Identify which cell holds the provided text, then report its [X, Y] central coordinate. 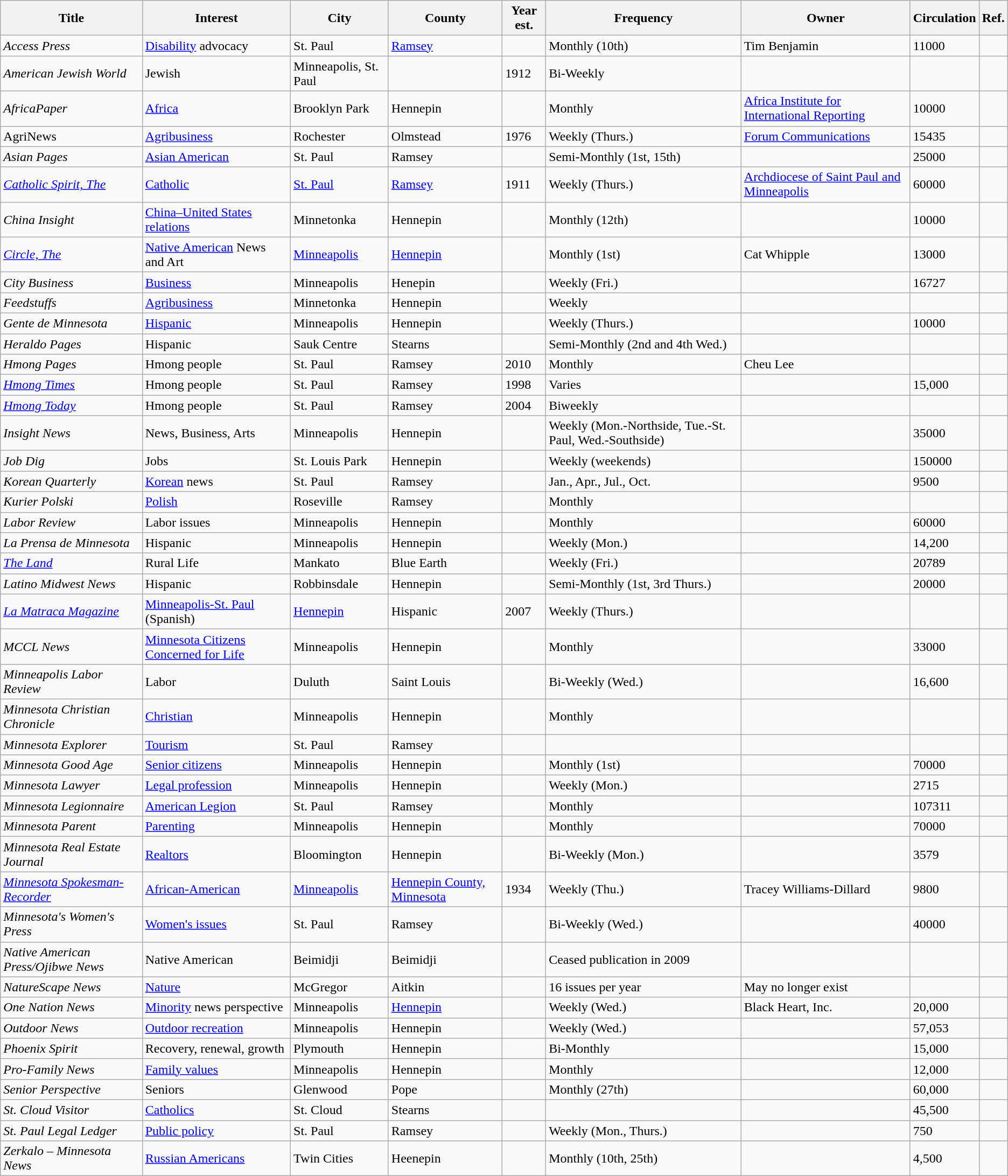
La Prensa de Minnesota [71, 543]
Henepin [445, 282]
News, Business, Arts [216, 433]
Monthly (10th, 25th) [644, 1159]
AgriNews [71, 136]
Outdoor News [71, 1028]
Weekly [644, 303]
Glenwood [340, 1089]
Parenting [216, 827]
Zerkalo – Minnesota News [71, 1159]
Korean Quarterly [71, 481]
Rochester [340, 136]
Weekly (Thu.) [644, 890]
Minnesota Lawyer [71, 786]
Monthly (10th) [644, 46]
2715 [944, 786]
Plymouth [340, 1048]
One Nation News [71, 1007]
1934 [524, 890]
Varies [644, 385]
Jan., Apr., Jul., Oct. [644, 481]
Public policy [216, 1130]
Black Heart, Inc. [825, 1007]
1998 [524, 385]
Kurier Polski [71, 502]
County [445, 18]
Semi-Monthly (1st, 3rd Thurs.) [644, 584]
St. Cloud Visitor [71, 1110]
Insight News [71, 433]
American Jewish World [71, 73]
Minority news perspective [216, 1007]
Weekly (Mon., Thurs.) [644, 1130]
Realtors [216, 854]
13000 [944, 254]
Cat Whipple [825, 254]
Feedstuffs [71, 303]
Olmstead [445, 136]
150000 [944, 461]
45,500 [944, 1110]
Saint Louis [445, 682]
Title [71, 18]
Pro-Family News [71, 1069]
AfricaPaper [71, 109]
Catholics [216, 1110]
Africa Institute for International Reporting [825, 109]
Minneapolis, St. Paul [340, 73]
Heraldo Pages [71, 344]
Heenepin [445, 1159]
20000 [944, 584]
NatureScape News [71, 987]
16 issues per year [644, 987]
MCCL News [71, 646]
33000 [944, 646]
Asian Pages [71, 157]
1912 [524, 73]
Gente de Minnesota [71, 323]
Duluth [340, 682]
57,053 [944, 1028]
1976 [524, 136]
Cheu Lee [825, 365]
Bi-Weekly [644, 73]
Circle, The [71, 254]
Minnesota's Women's Press [71, 924]
Tourism [216, 745]
2007 [524, 612]
Minnesota Good Age [71, 765]
Outdoor recreation [216, 1028]
Minnesota Parent [71, 827]
Semi-Monthly (1st, 15th) [644, 157]
20789 [944, 563]
Senior Perspective [71, 1089]
Roseville [340, 502]
9800 [944, 890]
Sauk Centre [340, 344]
Africa [216, 109]
Native American Press/Ojibwe News [71, 960]
4,500 [944, 1159]
2010 [524, 365]
Biweekly [644, 405]
Minnesota Real Estate Journal [71, 854]
St. Cloud [340, 1110]
Labor issues [216, 522]
Tim Benjamin [825, 46]
Circulation [944, 18]
Year est. [524, 18]
Twin Cities [340, 1159]
Weekly (Mon.-Northside, Tue.-St. Paul, Wed.-Southside) [644, 433]
20,000 [944, 1007]
Polish [216, 502]
Semi-Monthly (2nd and 4th Wed.) [644, 344]
Bi-Weekly (Mon.) [644, 854]
Aitkin [445, 987]
1911 [524, 184]
Minnesota Citizens Concerned for Life [216, 646]
16,600 [944, 682]
The Land [71, 563]
Weekly (weekends) [644, 461]
107311 [944, 806]
Catholic [216, 184]
Bi-Monthly [644, 1048]
Minnesota Explorer [71, 745]
14,200 [944, 543]
Legal profession [216, 786]
Labor Review [71, 522]
12,000 [944, 1069]
Blue Earth [445, 563]
15435 [944, 136]
Archdiocese of Saint Paul and Minneapolis [825, 184]
Rural Life [216, 563]
Disability advocacy [216, 46]
Native American [216, 960]
Asian American [216, 157]
Minnesota Christian Chronicle [71, 716]
Korean news [216, 481]
May no longer exist [825, 987]
American Legion [216, 806]
Minneapolis Labor Review [71, 682]
Bloomington [340, 854]
Hmong Pages [71, 365]
Women's issues [216, 924]
25000 [944, 157]
Senior citizens [216, 765]
Jewish [216, 73]
Jobs [216, 461]
3579 [944, 854]
Frequency [644, 18]
Minnesota Legionnaire [71, 806]
St. Louis Park [340, 461]
Catholic Spirit, The [71, 184]
La Matraca Magazine [71, 612]
750 [944, 1130]
Nature [216, 987]
African-American [216, 890]
Monthly (12th) [644, 220]
16727 [944, 282]
Ceased publication in 2009 [644, 960]
City [340, 18]
Labor [216, 682]
Mankato [340, 563]
Christian [216, 716]
China–United States relations [216, 220]
Seniors [216, 1089]
40000 [944, 924]
Job Dig [71, 461]
60,000 [944, 1089]
Forum Communications [825, 136]
Latino Midwest News [71, 584]
Hmong Times [71, 385]
Pope [445, 1089]
Russian Americans [216, 1159]
Native American News and Art [216, 254]
City Business [71, 282]
35000 [944, 433]
Family values [216, 1069]
McGregor [340, 987]
Hennepin County, Minnesota [445, 890]
Brooklyn Park [340, 109]
2004 [524, 405]
11000 [944, 46]
Recovery, renewal, growth [216, 1048]
Robbinsdale [340, 584]
St. Paul Legal Ledger [71, 1130]
Monthly (27th) [644, 1089]
Access Press [71, 46]
Phoenix Spirit [71, 1048]
Tracey Williams-Dillard [825, 890]
China Insight [71, 220]
Hmong Today [71, 405]
Owner [825, 18]
Interest [216, 18]
9500 [944, 481]
Minneapolis-St. Paul (Spanish) [216, 612]
Business [216, 282]
Ref. [993, 18]
Minnesota Spokesman-Recorder [71, 890]
